Extract the [x, y] coordinate from the center of the cell holding the provided text.  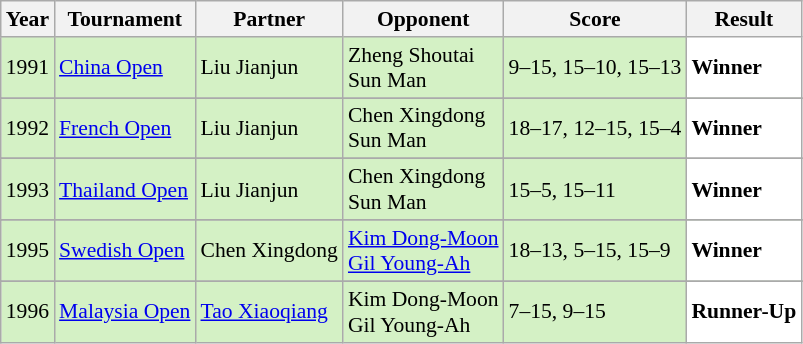
Swedish Open [124, 250]
Year [28, 19]
Partner [268, 19]
Opponent [424, 19]
Result [744, 19]
9–15, 15–10, 15–13 [596, 68]
1996 [28, 312]
Score [596, 19]
Malaysia Open [124, 312]
Chen Xingdong [268, 250]
1995 [28, 250]
Zheng Shoutai Sun Man [424, 68]
French Open [124, 128]
1993 [28, 190]
Tournament [124, 19]
7–15, 9–15 [596, 312]
China Open [124, 68]
Runner-Up [744, 312]
1992 [28, 128]
1991 [28, 68]
Tao Xiaoqiang [268, 312]
15–5, 15–11 [596, 190]
18–13, 5–15, 15–9 [596, 250]
18–17, 12–15, 15–4 [596, 128]
Thailand Open [124, 190]
